For the text-containing cell, return its midpoint in [x, y] coordinate format. 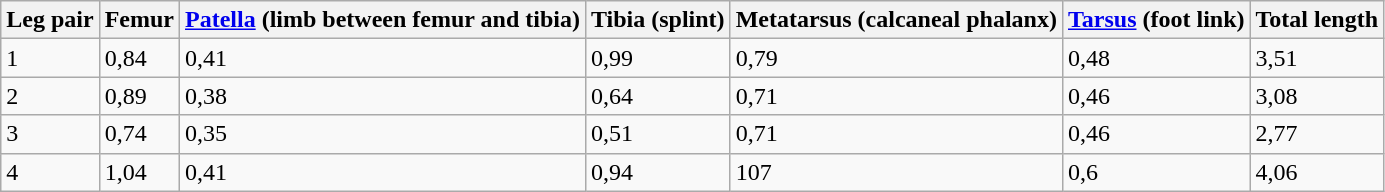
3,51 [1317, 58]
3 [50, 134]
0,51 [658, 134]
2,77 [1317, 134]
1,04 [139, 172]
Patella (limb between femur and tibia) [383, 20]
Metatarsus (calcaneal phalanx) [896, 20]
3,08 [1317, 96]
0,99 [658, 58]
Femur [139, 20]
0,74 [139, 134]
0,48 [1156, 58]
0,64 [658, 96]
0,79 [896, 58]
Leg pair [50, 20]
Tibia (splint) [658, 20]
4 [50, 172]
Total length [1317, 20]
4,06 [1317, 172]
0,6 [1156, 172]
0,84 [139, 58]
0,89 [139, 96]
2 [50, 96]
Tarsus (foot link) [1156, 20]
107 [896, 172]
0,94 [658, 172]
0,35 [383, 134]
1 [50, 58]
0,38 [383, 96]
